Search for the cell housing the specified text and yield its (X, Y) center coordinate. 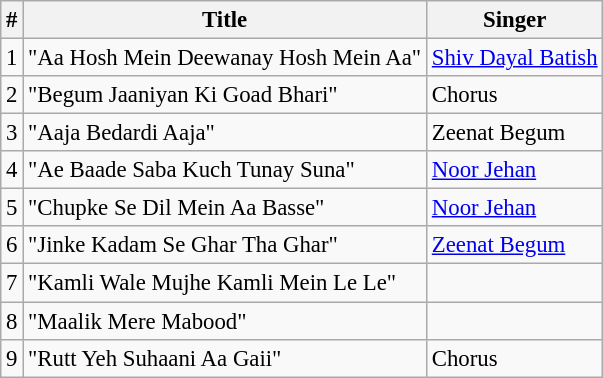
6 (12, 245)
"Maalik Mere Mabood" (225, 321)
# (12, 20)
"Kamli Wale Mujhe Kamli Mein Le Le" (225, 283)
"Ae Baade Saba Kuch Tunay Suna" (225, 170)
8 (12, 321)
2 (12, 95)
Shiv Dayal Batish (514, 58)
"Rutt Yeh Suhaani Aa Gaii" (225, 358)
9 (12, 358)
Title (225, 20)
7 (12, 283)
"Begum Jaaniyan Ki Goad Bhari" (225, 95)
"Aa Hosh Mein Deewanay Hosh Mein Aa" (225, 58)
"Jinke Kadam Se Ghar Tha Ghar" (225, 245)
Singer (514, 20)
5 (12, 208)
"Chupke Se Dil Mein Aa Basse" (225, 208)
1 (12, 58)
3 (12, 133)
"Aaja Bedardi Aaja" (225, 133)
4 (12, 170)
